Return (x, y) of the center of cell containing provided text 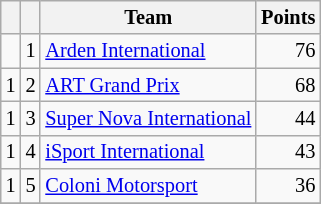
Super Nova International (148, 118)
43 (288, 152)
76 (288, 51)
Arden International (148, 51)
Points (288, 17)
68 (288, 85)
3 (31, 118)
Team (148, 17)
iSport International (148, 152)
2 (31, 85)
44 (288, 118)
4 (31, 152)
Coloni Motorsport (148, 186)
ART Grand Prix (148, 85)
36 (288, 186)
5 (31, 186)
